Identify which cell holds the provided text, then report its [X, Y] central coordinate. 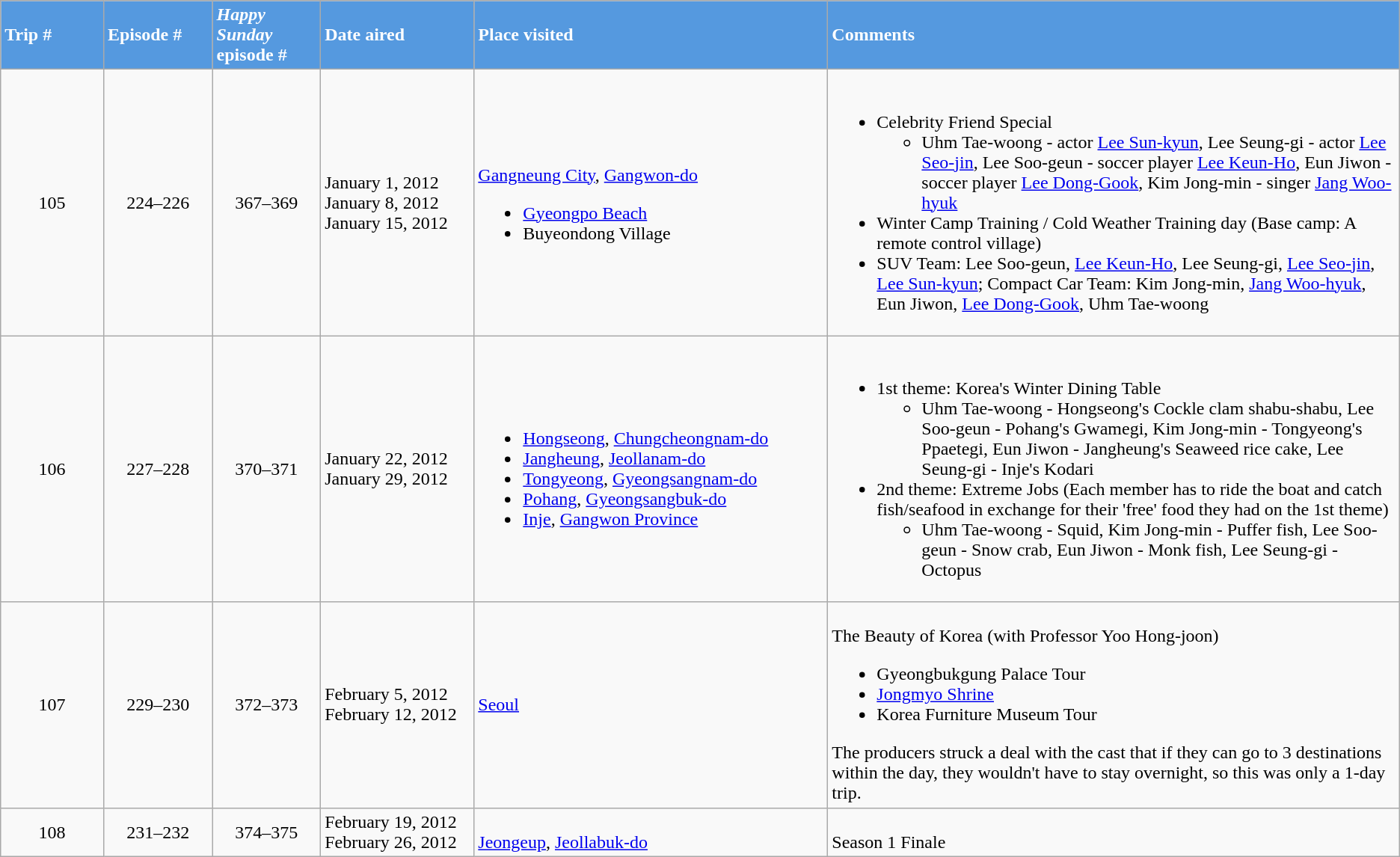
Hongseong, Chungcheongnam-doJangheung, Jeollanam-doTongyeong, Gyeongsangnam-doPohang, Gyeongsangbuk-doInje, Gangwon Province [651, 469]
372–373 [266, 704]
January 22, 2012January 29, 2012 [398, 469]
229–230 [158, 704]
Happy Sunday episode # [266, 35]
Trip # [52, 35]
Jeongeup, Jeollabuk-do [651, 832]
Seoul [651, 704]
224–226 [158, 203]
Comments [1114, 35]
370–371 [266, 469]
106 [52, 469]
Episode # [158, 35]
231–232 [158, 832]
Place visited [651, 35]
107 [52, 704]
367–369 [266, 203]
Gangneung City, Gangwon-doGyeongpo BeachBuyeondong Village [651, 203]
374–375 [266, 832]
February 5, 2012February 12, 2012 [398, 704]
108 [52, 832]
105 [52, 203]
January 1, 2012January 8, 2012January 15, 2012 [398, 203]
February 19, 2012February 26, 2012 [398, 832]
Date aired [398, 35]
Season 1 Finale [1114, 832]
227–228 [158, 469]
